Detect which cell encompasses the target text, then output its (X, Y) center coordinate. 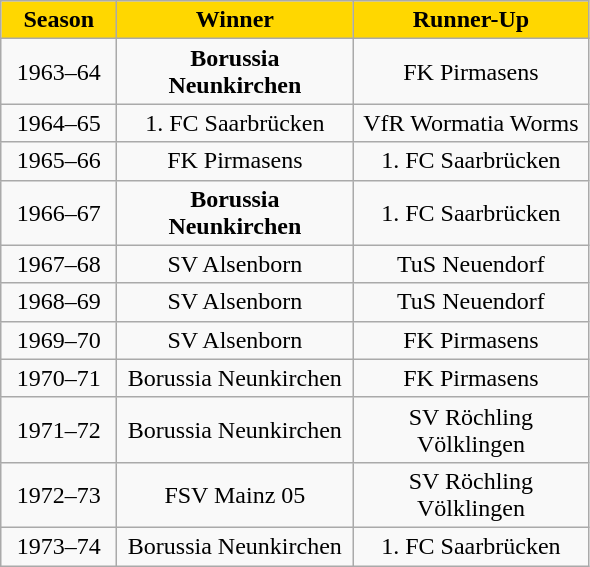
1971–72 (59, 430)
1968–69 (59, 302)
1973–74 (59, 546)
Winner (235, 20)
1972–73 (59, 494)
1963–64 (59, 72)
VfR Wormatia Worms (471, 123)
1970–71 (59, 378)
1967–68 (59, 264)
Runner-Up (471, 20)
1965–66 (59, 161)
Season (59, 20)
1964–65 (59, 123)
1969–70 (59, 340)
1966–67 (59, 212)
FSV Mainz 05 (235, 494)
